Detect which cell encompasses the target text, then output its (X, Y) center coordinate. 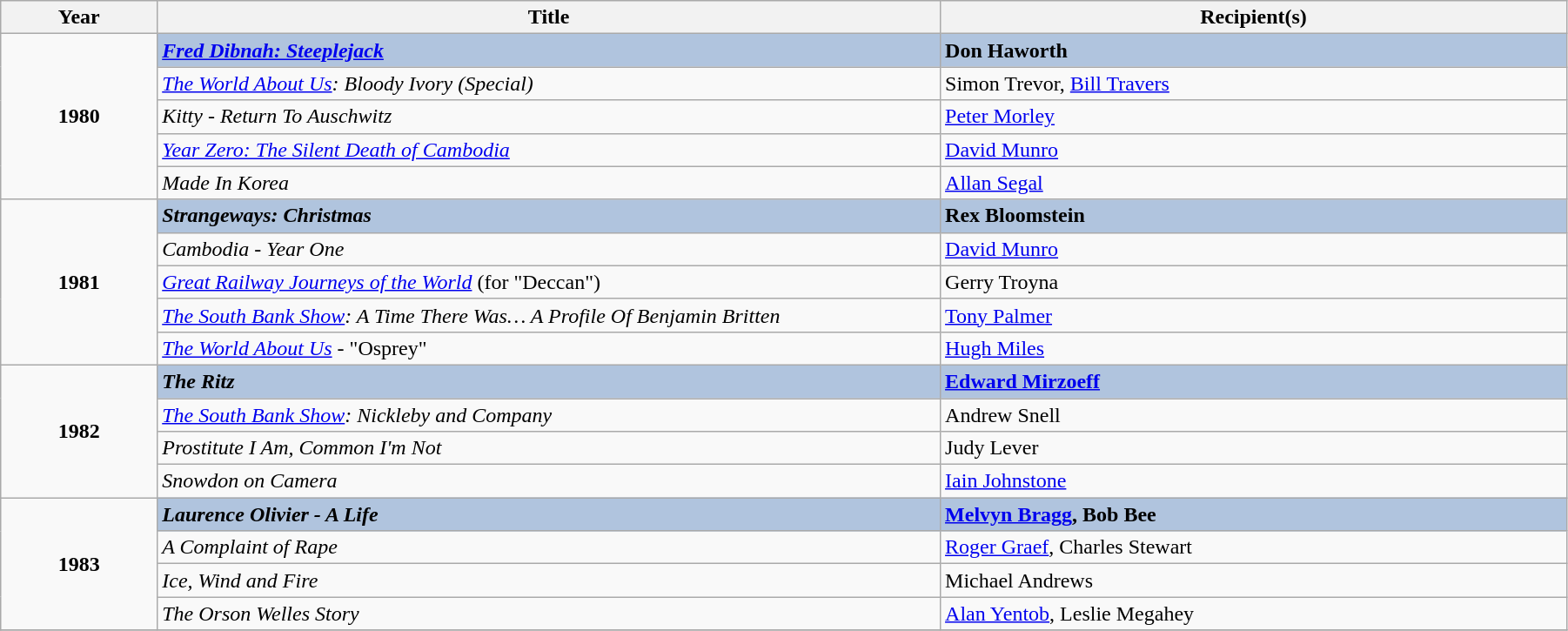
Hugh Miles (1254, 348)
1980 (79, 117)
The Orson Welles Story (549, 614)
Tony Palmer (1254, 315)
Michael Andrews (1254, 581)
A Complaint of Rape (549, 547)
Great Railway Journeys of the World (for "Deccan") (549, 282)
1981 (79, 282)
Cambodia - Year One (549, 249)
The Ritz (549, 381)
Recipient(s) (1254, 17)
The World About Us: Bloody Ivory (Special) (549, 84)
Fred Dibnah: Steeplejack (549, 50)
Edward Mirzoeff (1254, 381)
Don Haworth (1254, 50)
Year (79, 17)
Andrew Snell (1254, 415)
Year Zero: The Silent Death of Cambodia (549, 150)
Made In Korea (549, 183)
Alan Yentob, Leslie Megahey (1254, 614)
Melvyn Bragg, Bob Bee (1254, 514)
Title (549, 17)
Laurence Olivier - A Life (549, 514)
Simon Trevor, Bill Travers (1254, 84)
1982 (79, 431)
Prostitute I Am, Common I'm Not (549, 448)
Gerry Troyna (1254, 282)
The World About Us - "Osprey" (549, 348)
Peter Morley (1254, 117)
Iain Johnstone (1254, 481)
Kitty - Return To Auschwitz (549, 117)
Allan Segal (1254, 183)
Strangeways: Christmas (549, 216)
Ice, Wind and Fire (549, 581)
1983 (79, 564)
The South Bank Show: A Time There Was… A Profile Of Benjamin Britten (549, 315)
Roger Graef, Charles Stewart (1254, 547)
Snowdon on Camera (549, 481)
The South Bank Show: Nickleby and Company (549, 415)
Rex Bloomstein (1254, 216)
Judy Lever (1254, 448)
